Determine the [X, Y] coordinate at the center of the cell enclosing the given text.  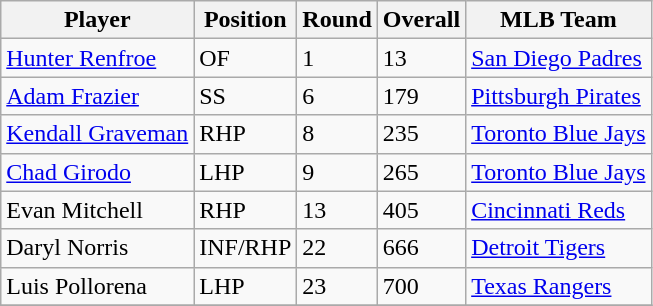
MLB Team [558, 20]
23 [337, 286]
Kendall Graveman [98, 134]
SS [246, 96]
8 [337, 134]
700 [421, 286]
6 [337, 96]
Adam Frazier [98, 96]
Luis Pollorena [98, 286]
OF [246, 58]
9 [337, 172]
179 [421, 96]
Position [246, 20]
Hunter Renfroe [98, 58]
Texas Rangers [558, 286]
San Diego Padres [558, 58]
INF/RHP [246, 248]
Round [337, 20]
405 [421, 210]
Cincinnati Reds [558, 210]
Detroit Tigers [558, 248]
235 [421, 134]
Player [98, 20]
Daryl Norris [98, 248]
Pittsburgh Pirates [558, 96]
1 [337, 58]
Overall [421, 20]
666 [421, 248]
265 [421, 172]
Chad Girodo [98, 172]
22 [337, 248]
Evan Mitchell [98, 210]
